Pinpoint the cell where the given text exists, returning its [x, y] midpoint coordinate. 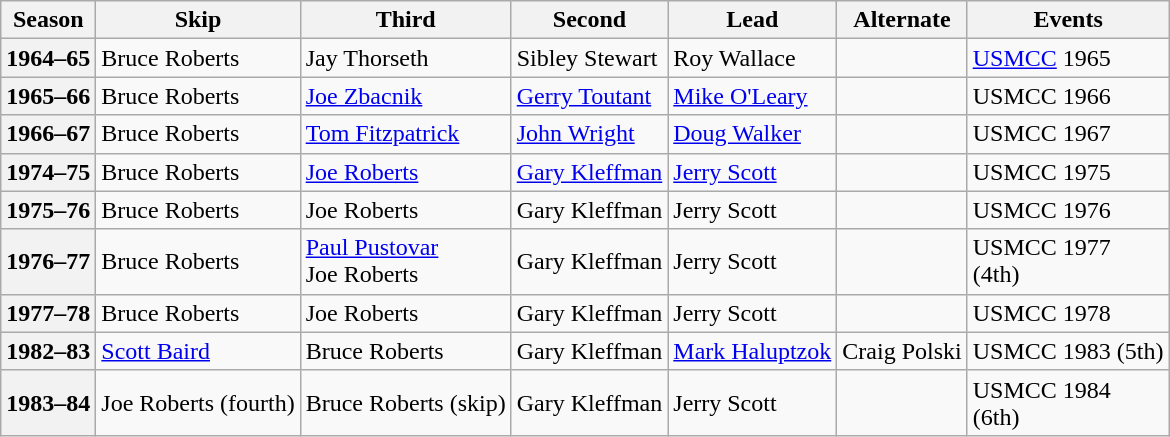
Roy Wallace [752, 58]
USMCC 1983 (5th) [1068, 351]
Gerry Toutant [590, 96]
Jay Thorseth [406, 58]
USMCC 1976 [1068, 210]
Joe Roberts (fourth) [198, 402]
Paul Pustovar Joe Roberts [406, 262]
Sibley Stewart [590, 58]
Tom Fitzpatrick [406, 134]
1964–65 [48, 58]
Lead [752, 20]
1974–75 [48, 172]
1966–67 [48, 134]
Craig Polski [902, 351]
1975–76 [48, 210]
1982–83 [48, 351]
Second [590, 20]
Alternate [902, 20]
Third [406, 20]
Scott Baird [198, 351]
1976–77 [48, 262]
USMCC 1965 [1068, 58]
Mark Haluptzok [752, 351]
Bruce Roberts (skip) [406, 402]
1977–78 [48, 313]
1983–84 [48, 402]
1965–66 [48, 96]
Mike O'Leary [752, 96]
USMCC 1966 [1068, 96]
USMCC 1984 (6th) [1068, 402]
USMCC 1975 [1068, 172]
Skip [198, 20]
USMCC 1967 [1068, 134]
Doug Walker [752, 134]
Events [1068, 20]
USMCC 1978 [1068, 313]
Joe Zbacnik [406, 96]
Season [48, 20]
USMCC 1977 (4th) [1068, 262]
John Wright [590, 134]
